Return the (X, Y) coordinate for the center point of the cell that contains the specified text.  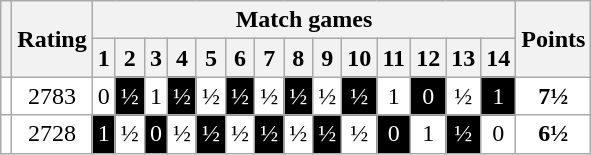
11 (394, 58)
Points (554, 39)
Rating (52, 39)
4 (182, 58)
6½ (554, 134)
9 (328, 58)
7 (270, 58)
5 (210, 58)
8 (298, 58)
10 (360, 58)
Match games (304, 20)
2728 (52, 134)
6 (240, 58)
13 (464, 58)
2783 (52, 96)
2 (130, 58)
14 (498, 58)
7½ (554, 96)
3 (156, 58)
12 (428, 58)
